Extract the [X, Y] coordinate from the center of the cell holding the provided text.  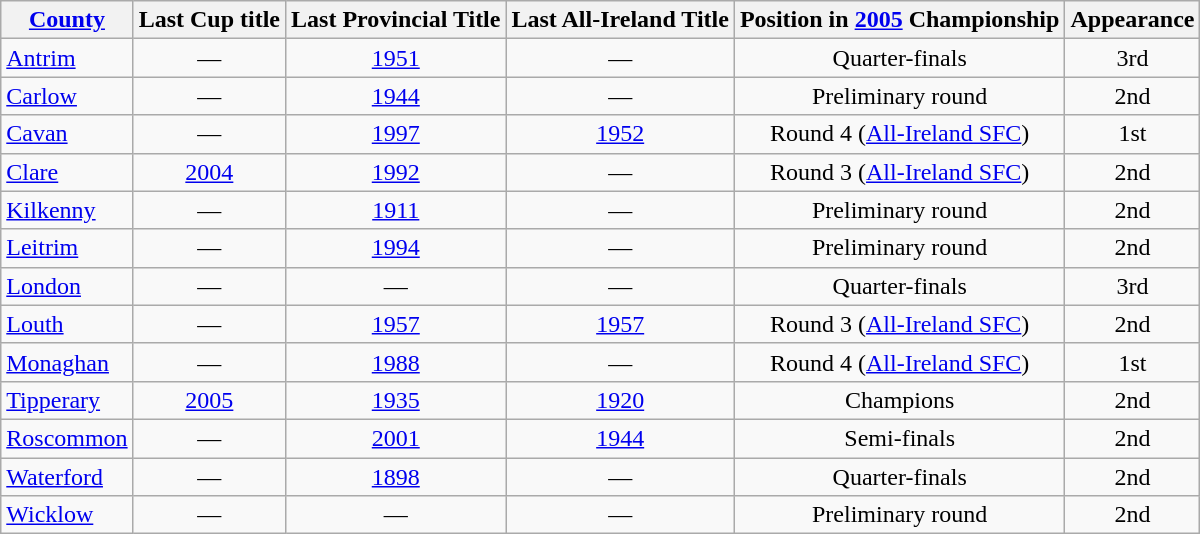
County [67, 20]
Last All-Ireland Title [620, 20]
Waterford [67, 477]
1997 [396, 134]
1988 [396, 362]
1920 [620, 400]
2005 [209, 400]
Leitrim [67, 248]
Roscommon [67, 438]
Wicklow [67, 515]
Last Cup title [209, 20]
London [67, 286]
Clare [67, 172]
Carlow [67, 96]
Kilkenny [67, 210]
Champions [900, 400]
1952 [620, 134]
Last Provincial Title [396, 20]
Louth [67, 324]
2004 [209, 172]
2001 [396, 438]
Appearance [1132, 20]
Monaghan [67, 362]
1911 [396, 210]
1935 [396, 400]
1951 [396, 58]
1994 [396, 248]
Cavan [67, 134]
1898 [396, 477]
Semi-finals [900, 438]
Antrim [67, 58]
Position in 2005 Championship [900, 20]
1992 [396, 172]
Tipperary [67, 400]
